Detect which cell encompasses the target text, then output its (x, y) center coordinate. 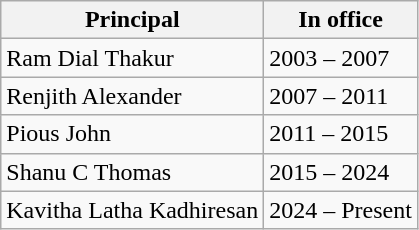
Kavitha Latha Kadhiresan (132, 210)
2003 – 2007 (341, 58)
2011 – 2015 (341, 134)
Shanu C Thomas (132, 172)
Pious John (132, 134)
Principal (132, 20)
Renjith Alexander (132, 96)
2007 – 2011 (341, 96)
2024 – Present (341, 210)
Ram Dial Thakur (132, 58)
In office (341, 20)
2015 – 2024 (341, 172)
